Pinpoint the cell where the given text exists, returning its (x, y) midpoint coordinate. 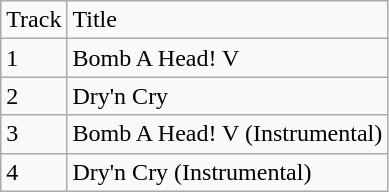
Bomb A Head! V (228, 58)
1 (34, 58)
Title (228, 20)
2 (34, 96)
Track (34, 20)
Dry'n Cry (228, 96)
4 (34, 172)
Bomb A Head! V (Instrumental) (228, 134)
Dry'n Cry (Instrumental) (228, 172)
3 (34, 134)
